Return the [x, y] coordinate for the center point of the cell that contains the specified text.  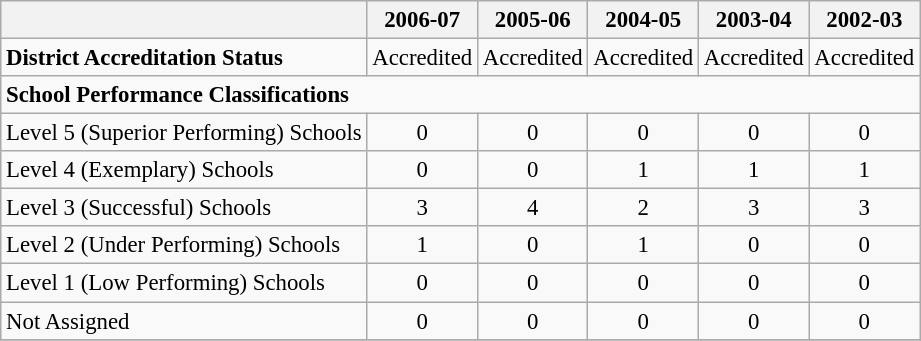
Level 1 (Low Performing) Schools [184, 283]
Level 4 (Exemplary) Schools [184, 170]
2004-05 [644, 20]
4 [532, 208]
2005-06 [532, 20]
Level 2 (Under Performing) Schools [184, 245]
District Accreditation Status [184, 58]
2002-03 [864, 20]
School Performance Classifications [460, 95]
2006-07 [422, 20]
Level 3 (Successful) Schools [184, 208]
Level 5 (Superior Performing) Schools [184, 133]
Not Assigned [184, 321]
2 [644, 208]
2003-04 [754, 20]
